Determine the (x, y) coordinate at the center of the cell enclosing the given text.  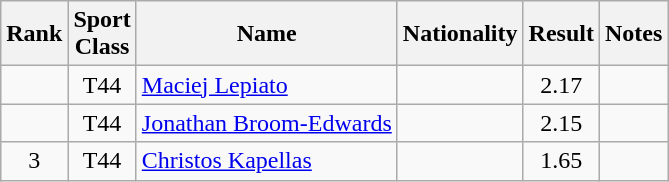
3 (34, 161)
Nationality (460, 34)
SportClass (102, 34)
2.17 (561, 85)
1.65 (561, 161)
Jonathan Broom-Edwards (266, 123)
Name (266, 34)
Rank (34, 34)
2.15 (561, 123)
Maciej Lepiato (266, 85)
Notes (633, 34)
Christos Kapellas (266, 161)
Result (561, 34)
